Pinpoint the cell where the given text exists, returning its (x, y) midpoint coordinate. 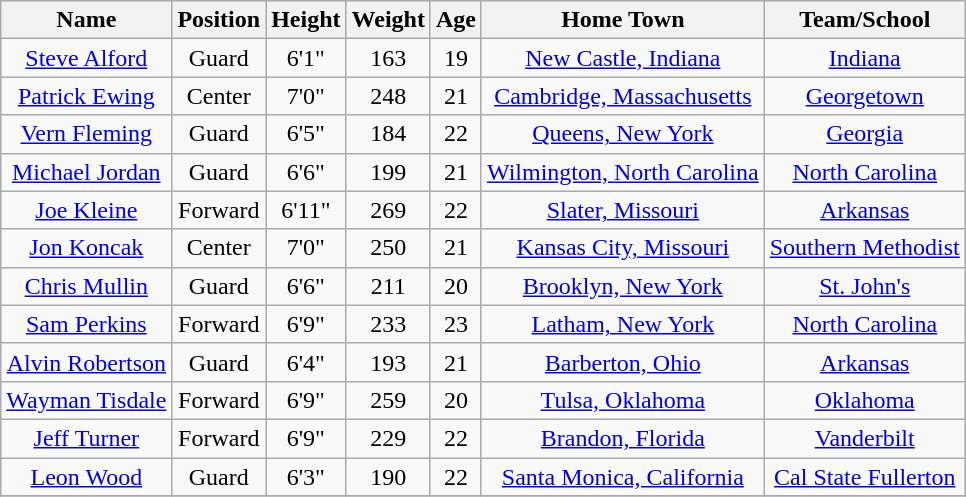
Patrick Ewing (86, 96)
Name (86, 20)
229 (388, 438)
248 (388, 96)
Vanderbilt (864, 438)
Slater, Missouri (622, 210)
Michael Jordan (86, 172)
163 (388, 58)
269 (388, 210)
Brooklyn, New York (622, 286)
Tulsa, Oklahoma (622, 400)
Alvin Robertson (86, 362)
Santa Monica, California (622, 477)
Queens, New York (622, 134)
Georgetown (864, 96)
Height (306, 20)
6'1" (306, 58)
Wayman Tisdale (86, 400)
Latham, New York (622, 324)
184 (388, 134)
Team/School (864, 20)
Georgia (864, 134)
23 (456, 324)
Leon Wood (86, 477)
New Castle, Indiana (622, 58)
6'3" (306, 477)
6'4" (306, 362)
250 (388, 248)
Age (456, 20)
Wilmington, North Carolina (622, 172)
Sam Perkins (86, 324)
190 (388, 477)
Cal State Fullerton (864, 477)
Kansas City, Missouri (622, 248)
199 (388, 172)
Position (219, 20)
Steve Alford (86, 58)
193 (388, 362)
Brandon, Florida (622, 438)
233 (388, 324)
St. John's (864, 286)
19 (456, 58)
211 (388, 286)
Oklahoma (864, 400)
Cambridge, Massachusetts (622, 96)
Chris Mullin (86, 286)
6'5" (306, 134)
Jeff Turner (86, 438)
Vern Fleming (86, 134)
Barberton, Ohio (622, 362)
Southern Methodist (864, 248)
Home Town (622, 20)
Joe Kleine (86, 210)
6'11" (306, 210)
259 (388, 400)
Weight (388, 20)
Jon Koncak (86, 248)
Indiana (864, 58)
